Identify which cell holds the provided text, then report its (x, y) central coordinate. 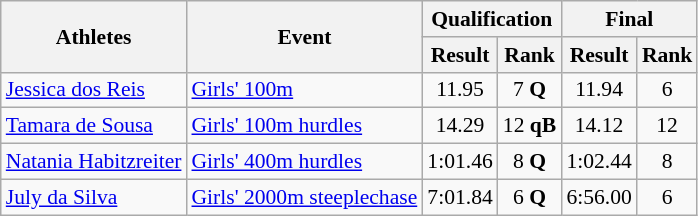
11.95 (460, 90)
Tamara de Sousa (94, 126)
Girls' 2000m steeplechase (304, 197)
Girls' 100m hurdles (304, 126)
7:01.84 (460, 197)
8 (668, 162)
14.12 (598, 126)
14.29 (460, 126)
Girls' 100m (304, 90)
7 Q (530, 90)
6:56.00 (598, 197)
8 Q (530, 162)
Athletes (94, 36)
1:02.44 (598, 162)
11.94 (598, 90)
Jessica dos Reis (94, 90)
1:01.46 (460, 162)
12 qB (530, 126)
6 Q (530, 197)
Event (304, 36)
Final (629, 19)
July da Silva (94, 197)
12 (668, 126)
Qualification (492, 19)
Girls' 400m hurdles (304, 162)
Natania Habitzreiter (94, 162)
